Identify which cell holds the provided text, then report its (X, Y) central coordinate. 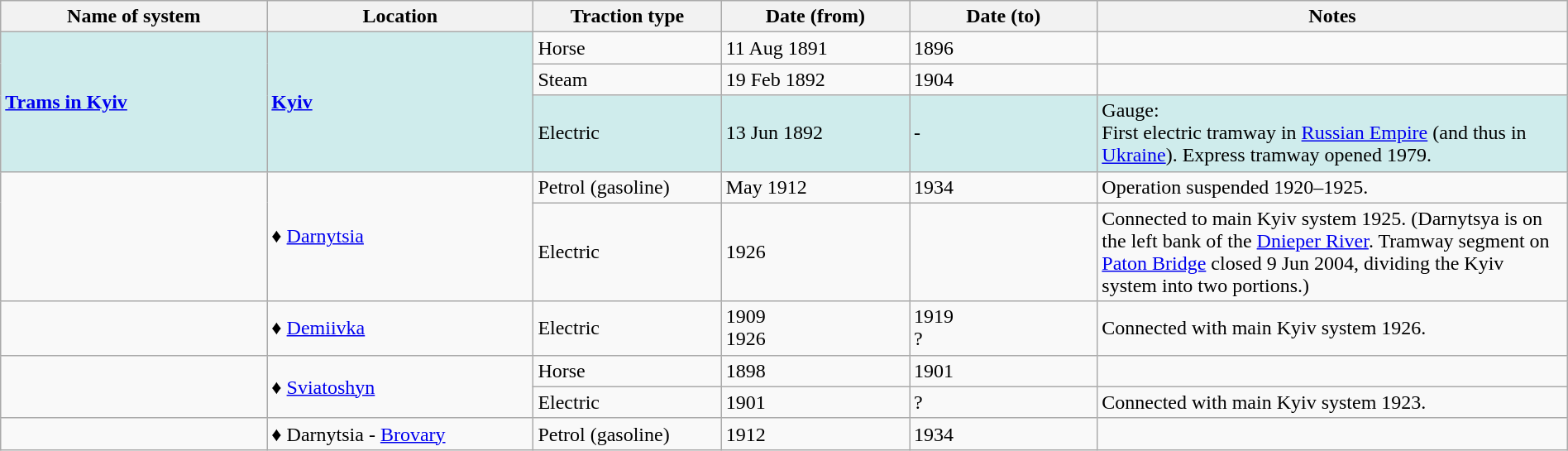
1912 (815, 434)
Location (400, 17)
Date (to) (1004, 17)
1926 (815, 252)
1898 (815, 371)
Trams in Kyiv (134, 102)
1904 (1004, 79)
Date (from) (815, 17)
11 Aug 1891 (815, 48)
Kyiv (400, 102)
Name of system (134, 17)
♦ Demiivka (400, 328)
Steam (627, 79)
1896 (1004, 48)
Traction type (627, 17)
♦ Darnytsia (400, 237)
May 1912 (815, 187)
♦ Sviatoshyn (400, 386)
Notes (1332, 17)
Gauge: First electric tramway in Russian Empire (and thus in Ukraine). Express tramway opened 1979. (1332, 133)
? (1004, 402)
Operation suspended 1920–1925. (1332, 187)
Connected with main Kyiv system 1926. (1332, 328)
Connected with main Kyiv system 1923. (1332, 402)
♦ Darnytsia - Brovary (400, 434)
19 Feb 1892 (815, 79)
1919? (1004, 328)
- (1004, 133)
19091926 (815, 328)
13 Jun 1892 (815, 133)
